Extract the [X, Y] coordinate from the center of the cell holding the provided text.  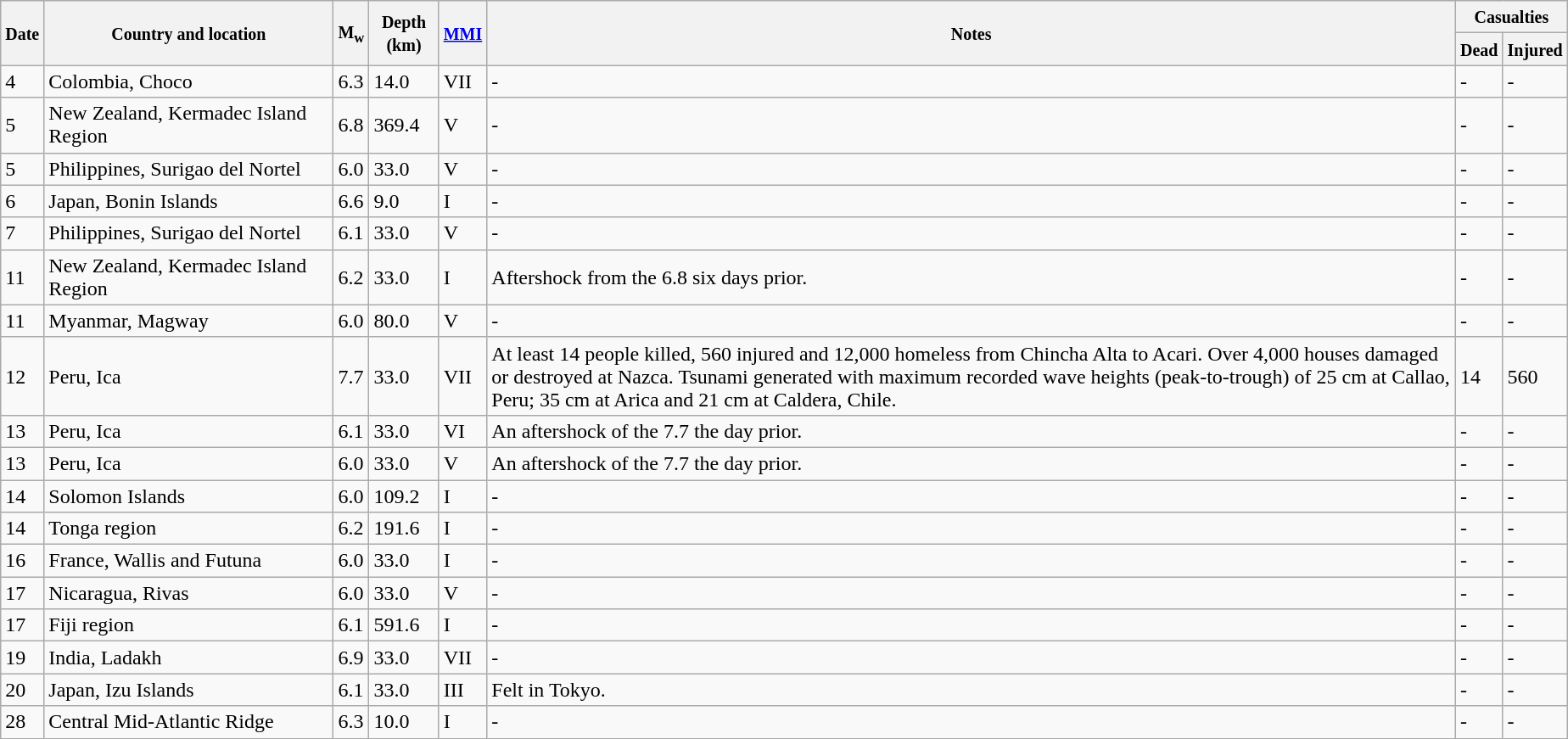
Depth (km) [404, 33]
7 [22, 233]
Myanmar, Magway [188, 321]
6.6 [351, 201]
Felt in Tokyo. [972, 690]
6 [22, 201]
Colombia, Choco [188, 81]
20 [22, 690]
9.0 [404, 201]
MMI [463, 33]
560 [1535, 376]
7.7 [351, 376]
191.6 [404, 529]
Country and location [188, 33]
France, Wallis and Futuna [188, 561]
Nicaragua, Rivas [188, 593]
India, Ladakh [188, 658]
4 [22, 81]
369.4 [404, 126]
Notes [972, 33]
6.8 [351, 126]
Tonga region [188, 529]
Aftershock from the 6.8 six days prior. [972, 277]
Japan, Bonin Islands [188, 201]
10.0 [404, 722]
Date [22, 33]
109.2 [404, 496]
12 [22, 376]
591.6 [404, 625]
III [463, 690]
14.0 [404, 81]
Casualties [1511, 17]
Central Mid-Atlantic Ridge [188, 722]
19 [22, 658]
VI [463, 431]
Japan, Izu Islands [188, 690]
16 [22, 561]
Injured [1535, 49]
Mw [351, 33]
Dead [1479, 49]
80.0 [404, 321]
Fiji region [188, 625]
28 [22, 722]
Solomon Islands [188, 496]
6.9 [351, 658]
